Return the [x, y] coordinate for the center point of the cell that contains the specified text.  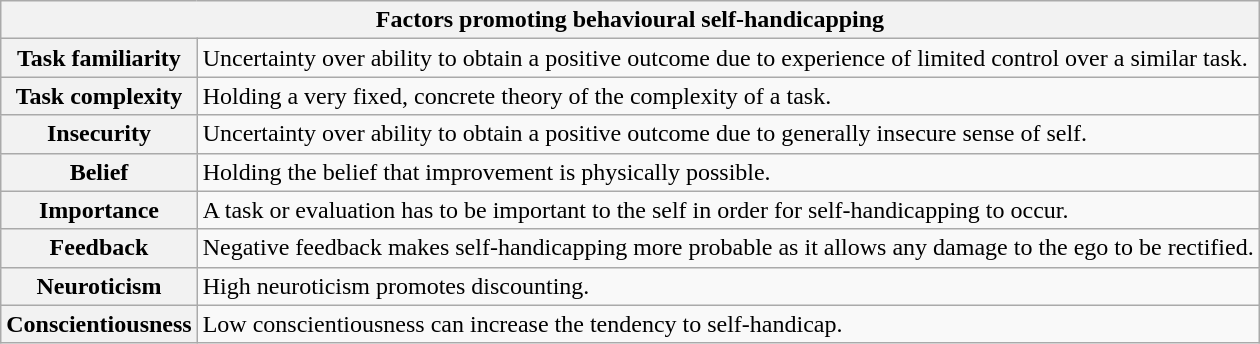
Uncertainty over ability to obtain a positive outcome due to generally insecure sense of self. [728, 134]
Neuroticism [99, 286]
Importance [99, 210]
Task familiarity [99, 58]
A task or evaluation has to be important to the self in order for self-handicapping to occur. [728, 210]
Negative feedback makes self-handicapping more probable as it allows any damage to the ego to be rectified. [728, 248]
Conscientiousness [99, 324]
Factors promoting behavioural self-handicapping [630, 20]
Holding a very fixed, concrete theory of the complexity of a task. [728, 96]
Uncertainty over ability to obtain a positive outcome due to experience of limited control over a similar task. [728, 58]
High neuroticism promotes discounting. [728, 286]
Task complexity [99, 96]
Low conscientiousness can increase the tendency to self-handicap. [728, 324]
Feedback [99, 248]
Belief [99, 172]
Holding the belief that improvement is physically possible. [728, 172]
Insecurity [99, 134]
